Determine the [X, Y] coordinate at the center of the cell enclosing the given text.  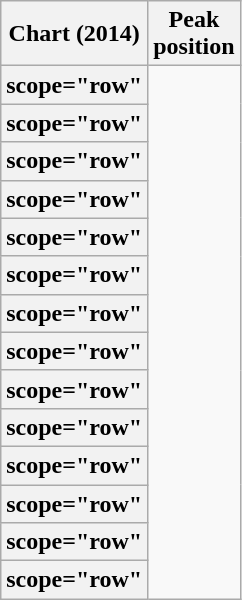
Chart (2014) [74, 34]
Peakposition [194, 34]
